From the cell containing the given text, extract its center point as [x, y] coordinate. 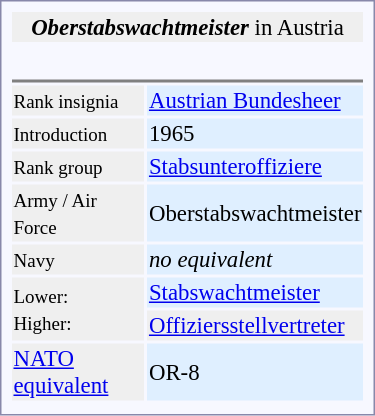
Offiziersstellvertreter [255, 325]
Stabswachtmeister [255, 293]
no equivalent [255, 259]
1965 [255, 133]
Rank insignia [78, 101]
Oberstabswachtmeister [255, 212]
OR-8 [255, 372]
Stabsunteroffiziere [255, 167]
Army / Air Force [78, 212]
Rank group [78, 167]
Lower:Higher: [78, 310]
Navy [78, 259]
NATOequivalent [78, 372]
Introduction [78, 133]
Austrian Bundesheer [255, 101]
Oberstabswachtmeister in Austria [188, 27]
